Output the [x, y] coordinate of the center of the cell containing the given text.  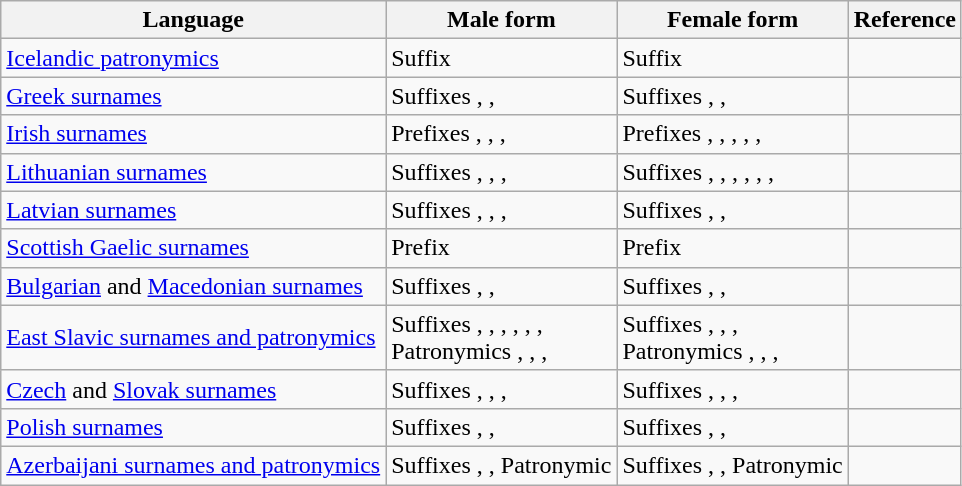
Prefixes , , , , , [732, 134]
Latvian surnames [194, 210]
Suffixes , , , , , , Patronymics , , , [502, 338]
Suffixes , , , Patronymics , , , [732, 338]
Azerbaijani surnames and patronymics [194, 465]
Reference [904, 20]
Male form [502, 20]
Bulgarian and Macedonian surnames [194, 286]
Lithuanian surnames [194, 172]
Greek surnames [194, 96]
Polish surnames [194, 427]
Icelandic patronymics [194, 58]
Czech and Slovak surnames [194, 389]
Irish surnames [194, 134]
Female form [732, 20]
Scottish Gaelic surnames [194, 248]
Language [194, 20]
East Slavic surnames and patronymics [194, 338]
Suffixes , , , , , , [732, 172]
Prefixes , , , [502, 134]
